For the text-containing cell, return its midpoint in (X, Y) coordinate format. 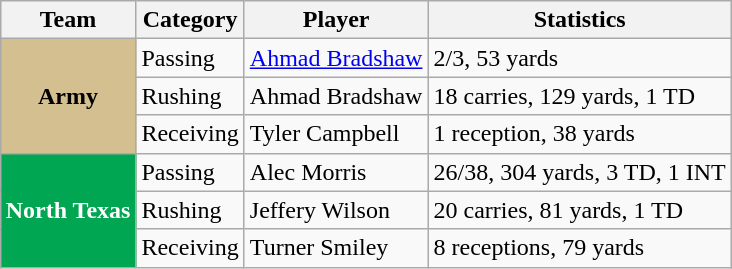
Turner Smiley (336, 248)
Statistics (580, 20)
Jeffery Wilson (336, 210)
Tyler Campbell (336, 134)
Category (190, 20)
Alec Morris (336, 172)
26/38, 304 yards, 3 TD, 1 INT (580, 172)
18 carries, 129 yards, 1 TD (580, 96)
Team (68, 20)
1 reception, 38 yards (580, 134)
20 carries, 81 yards, 1 TD (580, 210)
Player (336, 20)
North Texas (68, 210)
Army (68, 96)
2/3, 53 yards (580, 58)
8 receptions, 79 yards (580, 248)
